Locate the cell with the specified text and output its (X, Y) center coordinate. 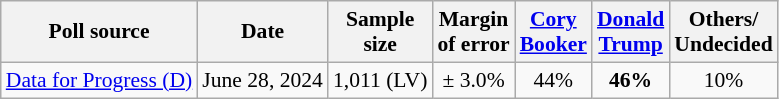
Date (262, 32)
CoryBooker (554, 32)
± 3.0% (473, 80)
Samplesize (380, 32)
10% (723, 80)
Others/Undecided (723, 32)
1,011 (LV) (380, 80)
DonaldTrump (630, 32)
Marginof error (473, 32)
46% (630, 80)
44% (554, 80)
Poll source (100, 32)
Data for Progress (D) (100, 80)
June 28, 2024 (262, 80)
